Capture the cell that displays the provided text and extract its (X, Y) central coordinate. 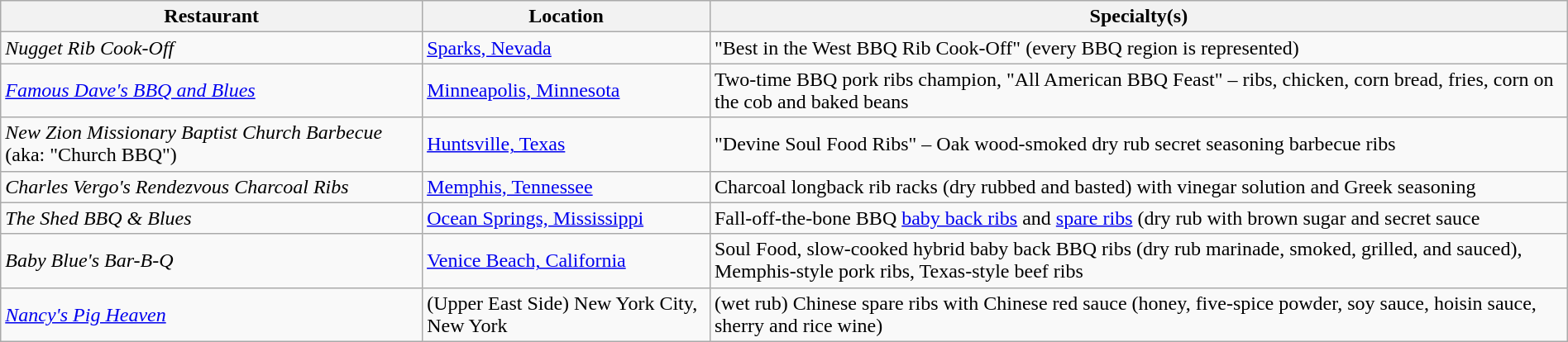
The Shed BBQ & Blues (212, 218)
(Upper East Side) New York City, New York (566, 314)
Restaurant (212, 17)
Memphis, Tennessee (566, 187)
Venice Beach, California (566, 261)
(wet rub) Chinese spare ribs with Chinese red sauce (honey, five-spice powder, soy sauce, hoisin sauce, sherry and rice wine) (1138, 314)
Specialty(s) (1138, 17)
Charcoal longback rib racks (dry rubbed and basted) with vinegar solution and Greek seasoning (1138, 187)
Soul Food, slow-cooked hybrid baby back BBQ ribs (dry rub marinade, smoked, grilled, and sauced), Memphis-style pork ribs, Texas-style beef ribs (1138, 261)
Minneapolis, Minnesota (566, 91)
Famous Dave's BBQ and Blues (212, 91)
Fall-off-the-bone BBQ baby back ribs and spare ribs (dry rub with brown sugar and secret sauce (1138, 218)
"Best in the West BBQ Rib Cook-Off" (every BBQ region is represented) (1138, 48)
Charles Vergo's Rendezvous Charcoal Ribs (212, 187)
Ocean Springs, Mississippi (566, 218)
Sparks, Nevada (566, 48)
Two-time BBQ pork ribs champion, "All American BBQ Feast" – ribs, chicken, corn bread, fries, corn on the cob and baked beans (1138, 91)
Nugget Rib Cook-Off (212, 48)
Nancy's Pig Heaven (212, 314)
New Zion Missionary Baptist Church Barbecue (aka: "Church BBQ") (212, 144)
"Devine Soul Food Ribs" – Oak wood-smoked dry rub secret seasoning barbecue ribs (1138, 144)
Huntsville, Texas (566, 144)
Location (566, 17)
Baby Blue's Bar-B-Q (212, 261)
